Detect which cell encompasses the target text, then output its (x, y) center coordinate. 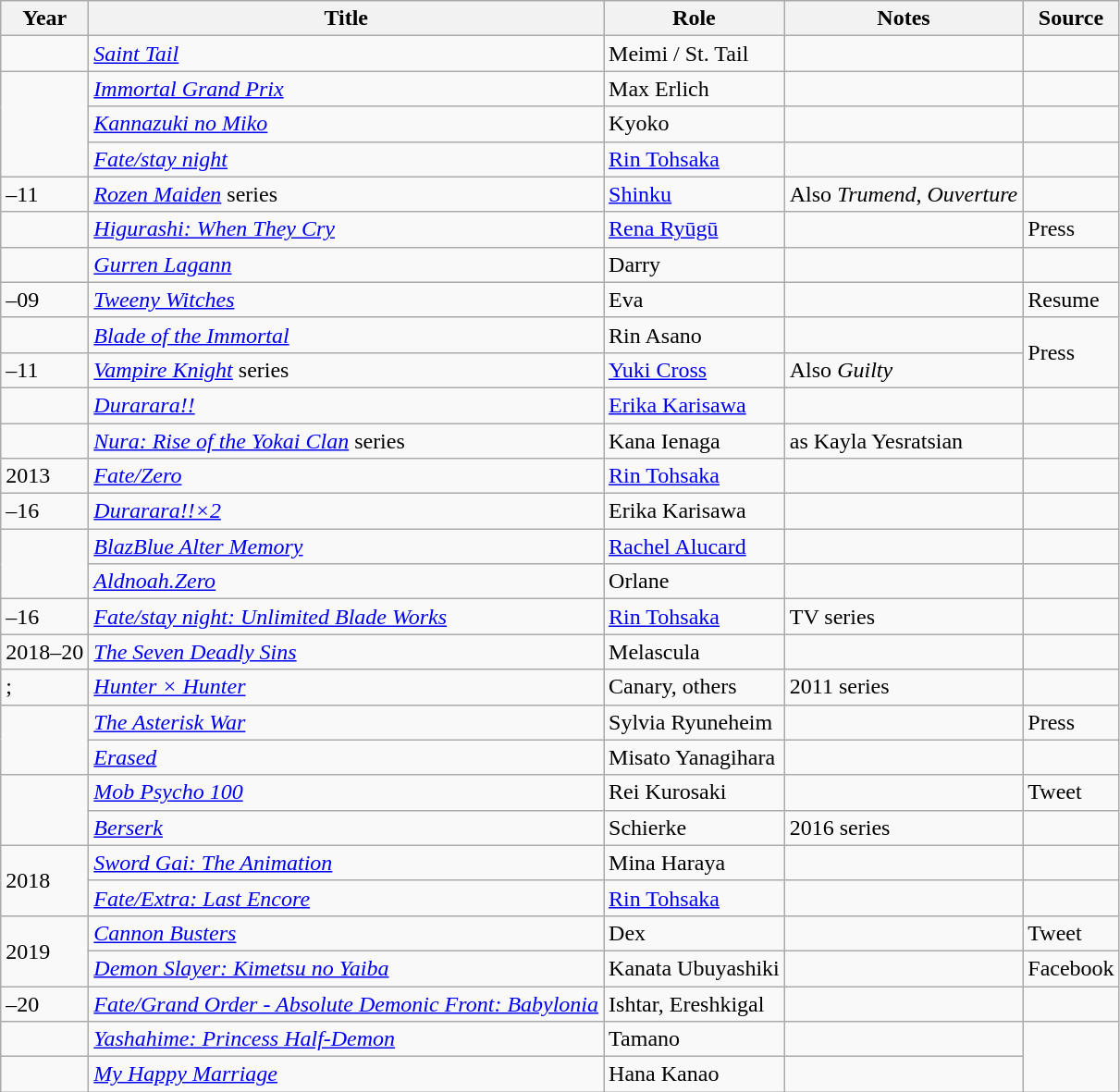
; (44, 687)
Meimi / St. Tail (695, 54)
2019 (44, 951)
2016 series (904, 828)
Mob Psycho 100 (346, 792)
2013 (44, 476)
Melascula (695, 652)
Year (44, 18)
–09 (44, 300)
Tamano (695, 1039)
Fate/Grand Order - Absolute Demonic Front: Babylonia (346, 1003)
Rachel Alucard (695, 546)
as Kayla Yesratsian (904, 441)
Demon Slayer: Kimetsu no Yaiba (346, 968)
Higurashi: When They Cry (346, 229)
The Seven Deadly Sins (346, 652)
TV series (904, 617)
Vampire Knight series (346, 370)
Sword Gai: The Animation (346, 863)
Role (695, 18)
Durarara!! (346, 405)
Also Trumend, Ouverture (904, 194)
Notes (904, 18)
Hunter × Hunter (346, 687)
BlazBlue Alter Memory (346, 546)
Mina Haraya (695, 863)
Kanata Ubuyashiki (695, 968)
Misato Yanagihara (695, 757)
Rei Kurosaki (695, 792)
Facebook (1071, 968)
Orlane (695, 582)
Fate/stay night: Unlimited Blade Works (346, 617)
Title (346, 18)
My Happy Marriage (346, 1074)
The Asterisk War (346, 722)
Fate/Extra: Last Encore (346, 898)
2018–20 (44, 652)
Ishtar, Ereshkigal (695, 1003)
Blade of the Immortal (346, 335)
Rozen Maiden series (346, 194)
Erased (346, 757)
Also Guilty (904, 370)
Durarara!!×2 (346, 511)
Immortal Grand Prix (346, 89)
Resume (1071, 300)
Tweeny Witches (346, 300)
Hana Kanao (695, 1074)
Schierke (695, 828)
Cannon Busters (346, 933)
Dex (695, 933)
Source (1071, 18)
2011 series (904, 687)
Max Erlich (695, 89)
Canary, others (695, 687)
Saint Tail (346, 54)
Berserk (346, 828)
Fate/Zero (346, 476)
Kannazuki no Miko (346, 124)
–20 (44, 1003)
Rena Ryūgū (695, 229)
Gurren Lagann (346, 264)
Rin Asano (695, 335)
Nura: Rise of the Yokai Clan series (346, 441)
Sylvia Ryuneheim (695, 722)
Aldnoah.Zero (346, 582)
Kana Ienaga (695, 441)
2018 (44, 880)
Yashahime: Princess Half-Demon (346, 1039)
Darry (695, 264)
Shinku (695, 194)
Kyoko (695, 124)
Eva (695, 300)
Yuki Cross (695, 370)
Fate/stay night (346, 159)
